Provide the (x, y) coordinate of the cell's center where the given text is located.  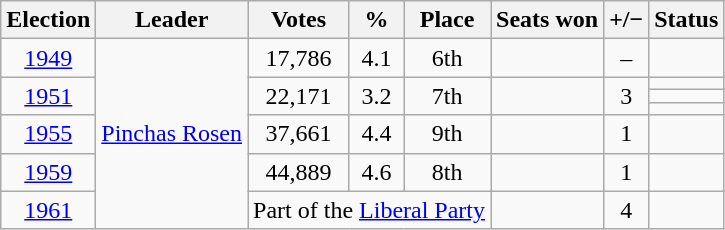
9th (448, 134)
Leader (172, 20)
17,786 (299, 58)
1955 (48, 134)
44,889 (299, 172)
8th (448, 172)
Seats won (548, 20)
4.1 (376, 58)
Part of the Liberal Party (370, 210)
1961 (48, 210)
Status (686, 20)
4.6 (376, 172)
+/− (626, 20)
1951 (48, 96)
22,171 (299, 96)
Election (48, 20)
4.4 (376, 134)
Votes (299, 20)
37,661 (299, 134)
Place (448, 20)
– (626, 58)
1949 (48, 58)
% (376, 20)
3 (626, 96)
7th (448, 96)
3.2 (376, 96)
1959 (48, 172)
6th (448, 58)
4 (626, 210)
Pinchas Rosen (172, 134)
